Output the (X, Y) coordinate of the center of the cell containing the given text.  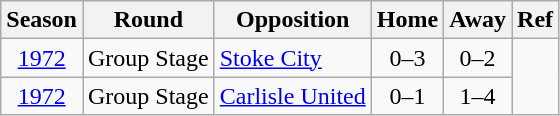
Carlisle United (292, 96)
Round (148, 20)
Opposition (292, 20)
Home (407, 20)
0–3 (407, 58)
Away (478, 20)
0–1 (407, 96)
Stoke City (292, 58)
1–4 (478, 96)
Ref (536, 20)
Season (42, 20)
0–2 (478, 58)
